Extract the [x, y] coordinate from the center of the cell holding the provided text.  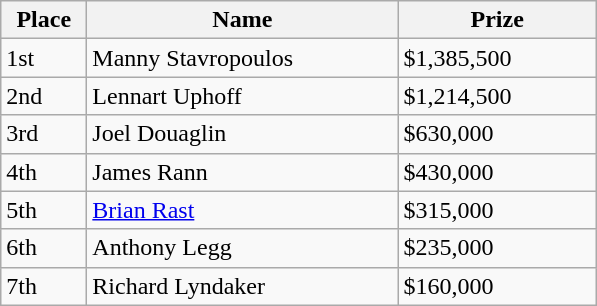
Manny Stavropoulos [242, 58]
4th [44, 172]
5th [44, 210]
$235,000 [498, 248]
$1,214,500 [498, 96]
$1,385,500 [498, 58]
Brian Rast [242, 210]
$160,000 [498, 286]
Lennart Uphoff [242, 96]
Anthony Legg [242, 248]
$630,000 [498, 134]
James Rann [242, 172]
Place [44, 20]
Prize [498, 20]
$430,000 [498, 172]
1st [44, 58]
2nd [44, 96]
Name [242, 20]
6th [44, 248]
Joel Douaglin [242, 134]
3rd [44, 134]
Richard Lyndaker [242, 286]
$315,000 [498, 210]
7th [44, 286]
